Pinpoint the cell where the given text exists, returning its (x, y) midpoint coordinate. 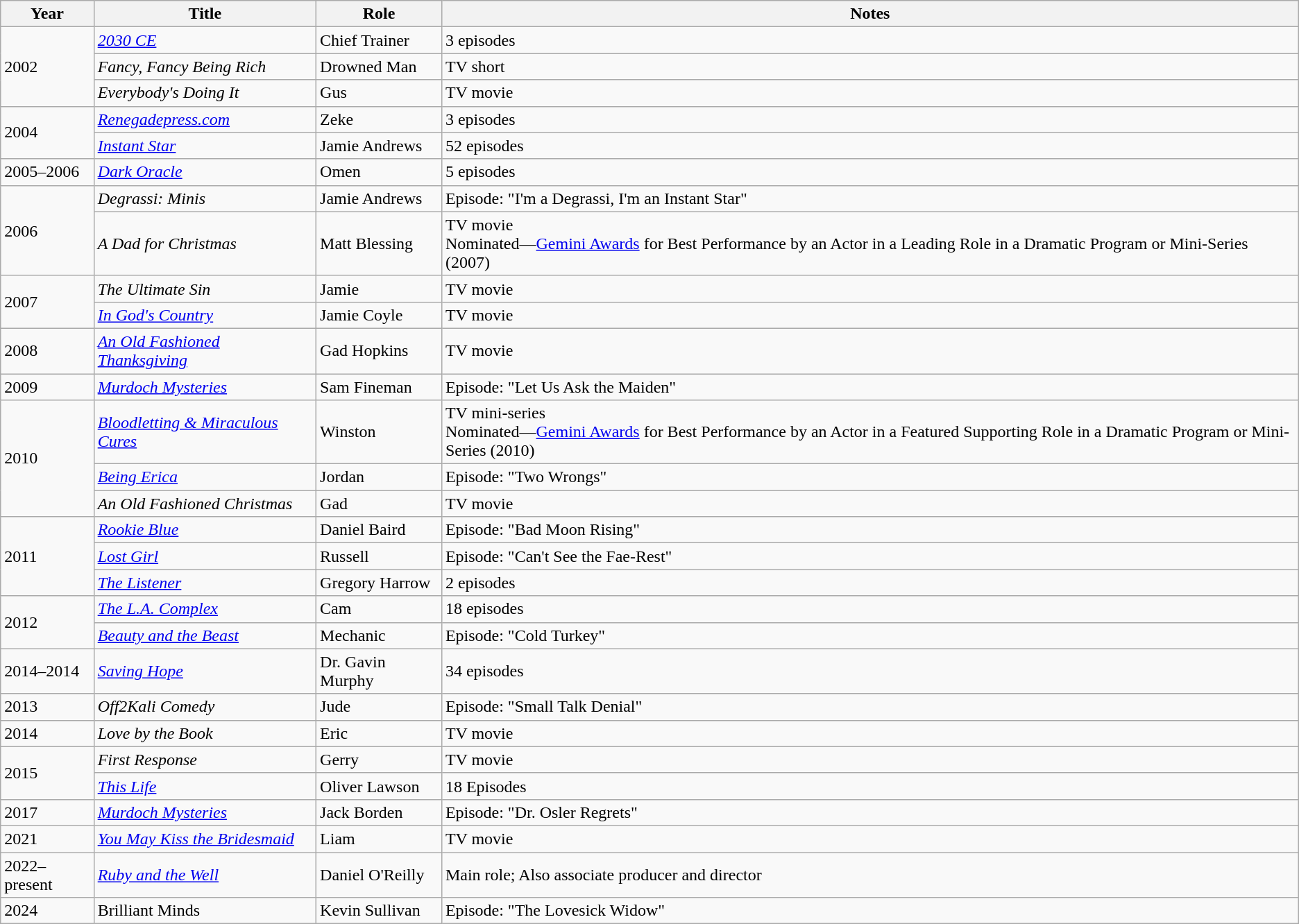
Brilliant Minds (205, 911)
2004 (47, 132)
A Dad for Christmas (205, 243)
Daniel O'Reilly (379, 874)
2006 (47, 230)
2022–present (47, 874)
Omen (379, 172)
2013 (47, 707)
The Ultimate Sin (205, 289)
Gus (379, 93)
Fancy, Fancy Being Rich (205, 67)
2 episodes (870, 583)
Year (47, 14)
2014–2014 (47, 671)
Daniel Baird (379, 530)
Chief Trainer (379, 40)
Main role; Also associate producer and director (870, 874)
Russell (379, 556)
Cam (379, 609)
Zeke (379, 119)
First Response (205, 760)
Mechanic (379, 635)
Jack Borden (379, 812)
2007 (47, 302)
Title (205, 14)
Jordan (379, 477)
Gad Hopkins (379, 351)
Episode: "Two Wrongs" (870, 477)
2002 (47, 67)
Lost Girl (205, 556)
52 episodes (870, 146)
Degrassi: Minis (205, 198)
The Listener (205, 583)
Episode: "Small Talk Denial" (870, 707)
Notes (870, 14)
Kevin Sullivan (379, 911)
Renegadepress.com (205, 119)
TV movie Nominated—Gemini Awards for Best Performance by an Actor in a Leading Role in a Dramatic Program or Mini-Series (2007) (870, 243)
TV mini-seriesNominated—Gemini Awards for Best Performance by an Actor in a Featured Supporting Role in a Dramatic Program or Mini-Series (2010) (870, 432)
TV short (870, 67)
Drowned Man (379, 67)
Beauty and the Beast (205, 635)
Love by the Book (205, 733)
An Old Fashioned Christmas (205, 504)
In God's Country (205, 315)
Sam Fineman (379, 386)
Saving Hope (205, 671)
Winston (379, 432)
Oliver Lawson (379, 786)
Dr. Gavin Murphy (379, 671)
18 episodes (870, 609)
Role (379, 14)
Episode: "Bad Moon Rising" (870, 530)
Rookie Blue (205, 530)
Jamie Coyle (379, 315)
2011 (47, 556)
Ruby and the Well (205, 874)
34 episodes (870, 671)
Bloodletting & Miraculous Cures (205, 432)
Episode: "I'm a Degrassi, I'm an Instant Star" (870, 198)
Eric (379, 733)
Jamie (379, 289)
2030 CE (205, 40)
An Old Fashioned Thanksgiving (205, 351)
Liam (379, 839)
This Life (205, 786)
2010 (47, 459)
2017 (47, 812)
Episode: "Let Us Ask the Maiden" (870, 386)
Instant Star (205, 146)
Gregory Harrow (379, 583)
2015 (47, 773)
2014 (47, 733)
Gad (379, 504)
Dark Oracle (205, 172)
Gerry (379, 760)
2009 (47, 386)
The L.A. Complex (205, 609)
5 episodes (870, 172)
Episode: "The Lovesick Widow" (870, 911)
You May Kiss the Bridesmaid (205, 839)
Matt Blessing (379, 243)
Episode: "Cold Turkey" (870, 635)
Episode: "Can't See the Fae-Rest" (870, 556)
2024 (47, 911)
2005–2006 (47, 172)
2021 (47, 839)
2008 (47, 351)
2012 (47, 622)
Being Erica (205, 477)
Episode: "Dr. Osler Regrets" (870, 812)
Everybody's Doing It (205, 93)
18 Episodes (870, 786)
Off2Kali Comedy (205, 707)
Jude (379, 707)
